Capture the cell that displays the provided text and extract its [x, y] central coordinate. 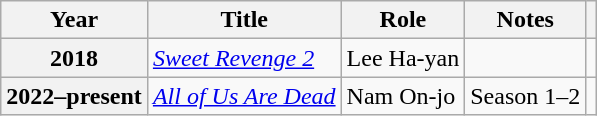
All of Us Are Dead [244, 96]
Year [74, 20]
Sweet Revenge 2 [244, 58]
Lee Ha-yan [403, 58]
Title [244, 20]
2018 [74, 58]
Nam On-jo [403, 96]
Notes [526, 20]
2022–present [74, 96]
Role [403, 20]
Season 1–2 [526, 96]
